Locate the cell with the specified text and output its (x, y) center coordinate. 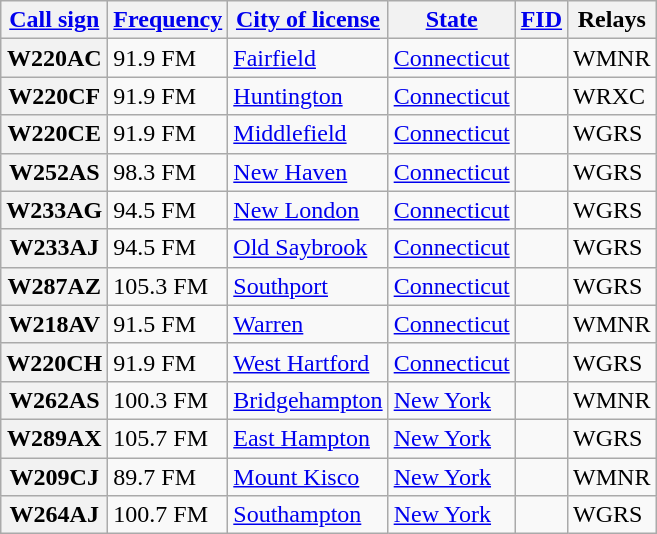
W289AX (54, 438)
100.7 FM (168, 515)
105.7 FM (168, 438)
89.7 FM (168, 477)
Middlefield (308, 134)
W264AJ (54, 515)
W233AJ (54, 248)
W287AZ (54, 286)
East Hampton (308, 438)
W218AV (54, 324)
Bridgehampton (308, 400)
W220CF (54, 96)
WRXC (612, 96)
W262AS (54, 400)
Fairfield (308, 58)
Mount Kisco (308, 477)
W220CE (54, 134)
Old Saybrook (308, 248)
Southampton (308, 515)
Huntington (308, 96)
W252AS (54, 172)
91.5 FM (168, 324)
FID (541, 20)
New London (308, 210)
W220AC (54, 58)
City of license (308, 20)
105.3 FM (168, 286)
98.3 FM (168, 172)
W233AG (54, 210)
New Haven (308, 172)
Warren (308, 324)
State (452, 20)
Southport (308, 286)
Call sign (54, 20)
100.3 FM (168, 400)
W209CJ (54, 477)
W220CH (54, 362)
Frequency (168, 20)
West Hartford (308, 362)
Relays (612, 20)
